Return the (X, Y) coordinate for the center point of the cell that contains the specified text.  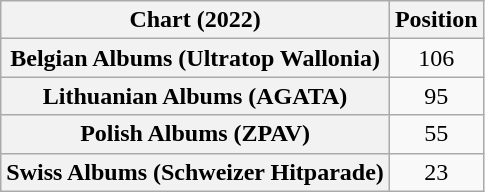
Belgian Albums (Ultratop Wallonia) (196, 58)
23 (436, 172)
Polish Albums (ZPAV) (196, 134)
106 (436, 58)
Position (436, 20)
Chart (2022) (196, 20)
Lithuanian Albums (AGATA) (196, 96)
Swiss Albums (Schweizer Hitparade) (196, 172)
95 (436, 96)
55 (436, 134)
